Search for the cell housing the specified text and yield its (x, y) center coordinate. 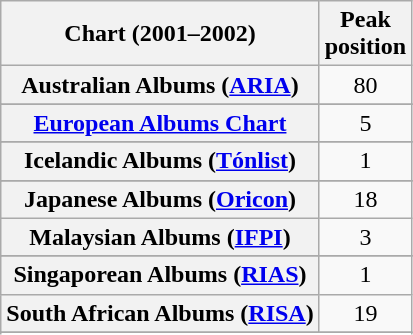
3 (365, 237)
Japanese Albums (Oricon) (160, 199)
Singaporean Albums (RIAS) (160, 275)
Malaysian Albums (IFPI) (160, 237)
80 (365, 85)
5 (365, 123)
Chart (2001–2002) (160, 34)
European Albums Chart (160, 123)
South African Albums (RISA) (160, 313)
18 (365, 199)
19 (365, 313)
Icelandic Albums (Tónlist) (160, 161)
Peak position (365, 34)
Australian Albums (ARIA) (160, 85)
